Detect which cell encompasses the target text, then output its (x, y) center coordinate. 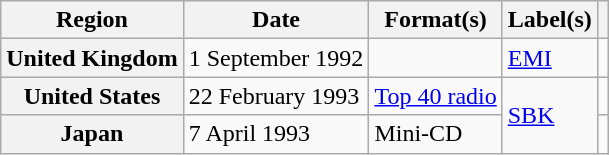
Japan (92, 134)
Top 40 radio (436, 96)
United Kingdom (92, 58)
Region (92, 20)
Mini-CD (436, 134)
Label(s) (550, 20)
22 February 1993 (276, 96)
Date (276, 20)
SBK (550, 115)
Format(s) (436, 20)
United States (92, 96)
EMI (550, 58)
1 September 1992 (276, 58)
7 April 1993 (276, 134)
